Determine the (x, y) coordinate at the center of the cell enclosing the given text.  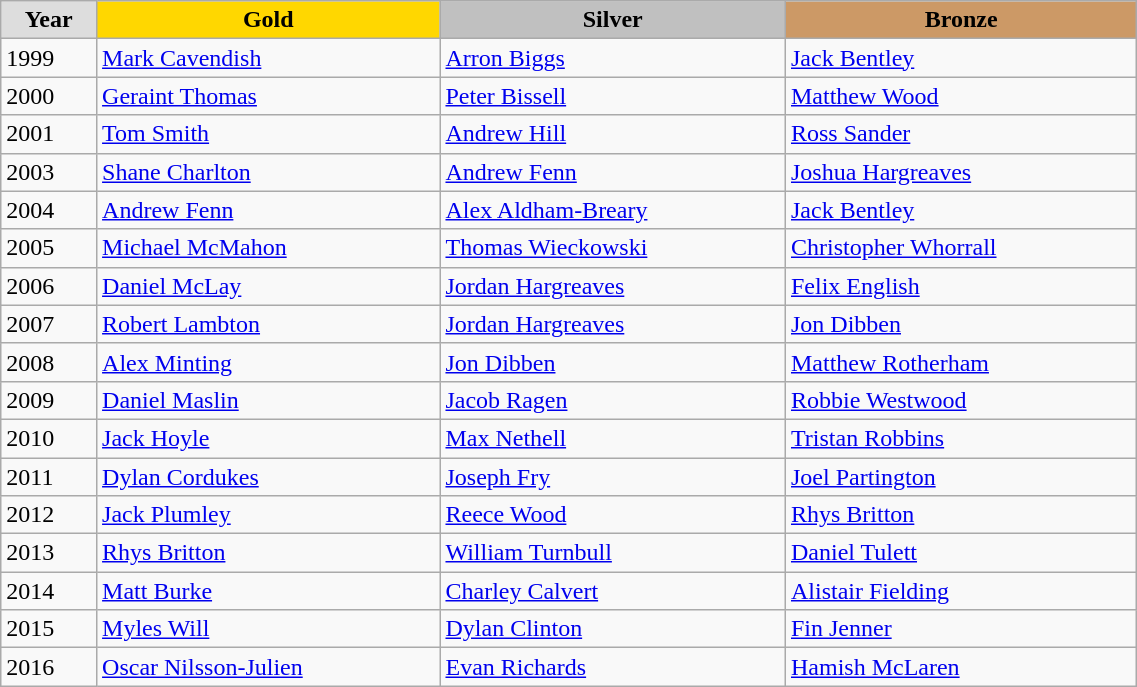
2016 (49, 667)
Silver (613, 20)
2004 (49, 210)
Tom Smith (268, 134)
Jack Plumley (268, 515)
Tristan Robbins (960, 438)
2001 (49, 134)
2007 (49, 324)
Robbie Westwood (960, 400)
Jacob Ragen (613, 400)
Max Nethell (613, 438)
Charley Calvert (613, 591)
Myles Will (268, 629)
Matthew Rotherham (960, 362)
Alex Aldham-Breary (613, 210)
William Turnbull (613, 553)
Jack Hoyle (268, 438)
Alistair Fielding (960, 591)
2013 (49, 553)
2008 (49, 362)
Andrew Hill (613, 134)
Thomas Wieckowski (613, 248)
2015 (49, 629)
Evan Richards (613, 667)
Felix English (960, 286)
Joel Partington (960, 477)
Hamish McLaren (960, 667)
Christopher Whorrall (960, 248)
Ross Sander (960, 134)
Year (49, 20)
Dylan Cordukes (268, 477)
2010 (49, 438)
2012 (49, 515)
Peter Bissell (613, 96)
Joshua Hargreaves (960, 172)
Daniel Tulett (960, 553)
2014 (49, 591)
2005 (49, 248)
Arron Biggs (613, 58)
Michael McMahon (268, 248)
Oscar Nilsson-Julien (268, 667)
Robert Lambton (268, 324)
Reece Wood (613, 515)
Daniel McLay (268, 286)
Matt Burke (268, 591)
Bronze (960, 20)
Gold (268, 20)
Geraint Thomas (268, 96)
Dylan Clinton (613, 629)
Daniel Maslin (268, 400)
Matthew Wood (960, 96)
2009 (49, 400)
2011 (49, 477)
2006 (49, 286)
Fin Jenner (960, 629)
2000 (49, 96)
2003 (49, 172)
Mark Cavendish (268, 58)
Joseph Fry (613, 477)
1999 (49, 58)
Shane Charlton (268, 172)
Alex Minting (268, 362)
